Scan for the cell matching the given text and deliver its [x, y] coordinate at center. 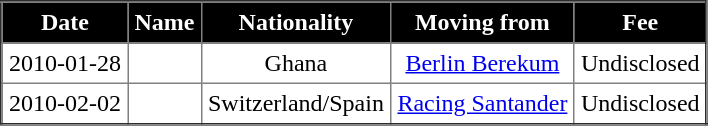
Date [65, 22]
Name [164, 22]
Moving from [482, 22]
Nationality [296, 22]
2010-01-28 [65, 63]
Berlin Berekum [482, 63]
Fee [640, 22]
2010-02-02 [65, 104]
Racing Santander [482, 104]
Ghana [296, 63]
Switzerland/Spain [296, 104]
